Pinpoint the cell where the given text exists, returning its [X, Y] midpoint coordinate. 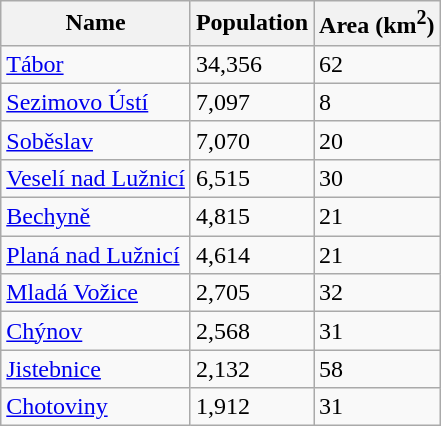
Soběslav [96, 140]
2,705 [252, 293]
6,515 [252, 178]
4,614 [252, 255]
Jistebnice [96, 369]
34,356 [252, 64]
Bechyně [96, 217]
7,097 [252, 102]
Mladá Vožice [96, 293]
Tábor [96, 64]
Population [252, 24]
8 [378, 102]
7,070 [252, 140]
32 [378, 293]
Sezimovo Ústí [96, 102]
Chotoviny [96, 407]
2,568 [252, 331]
62 [378, 64]
30 [378, 178]
1,912 [252, 407]
Name [96, 24]
58 [378, 369]
Planá nad Lužnicí [96, 255]
4,815 [252, 217]
2,132 [252, 369]
20 [378, 140]
Veselí nad Lužnicí [96, 178]
Area (km2) [378, 24]
Chýnov [96, 331]
